Output the (X, Y) coordinate of the center of the cell containing the given text.  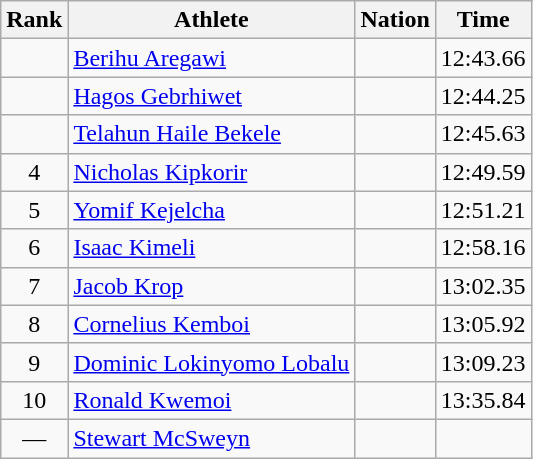
7 (34, 286)
Isaac Kimeli (212, 248)
12:45.63 (483, 134)
Dominic Lokinyomo Lobalu (212, 362)
Hagos Gebrhiwet (212, 96)
Stewart McSweyn (212, 438)
13:35.84 (483, 400)
Telahun Haile Bekele (212, 134)
Cornelius Kemboi (212, 324)
10 (34, 400)
12:44.25 (483, 96)
13:02.35 (483, 286)
Rank (34, 20)
Yomif Kejelcha (212, 210)
9 (34, 362)
13:09.23 (483, 362)
12:58.16 (483, 248)
Nicholas Kipkorir (212, 172)
12:43.66 (483, 58)
5 (34, 210)
12:51.21 (483, 210)
13:05.92 (483, 324)
Nation (395, 20)
— (34, 438)
Ronald Kwemoi (212, 400)
Athlete (212, 20)
6 (34, 248)
Time (483, 20)
Jacob Krop (212, 286)
8 (34, 324)
Berihu Aregawi (212, 58)
12:49.59 (483, 172)
4 (34, 172)
